Capture the cell that displays the provided text and extract its (X, Y) central coordinate. 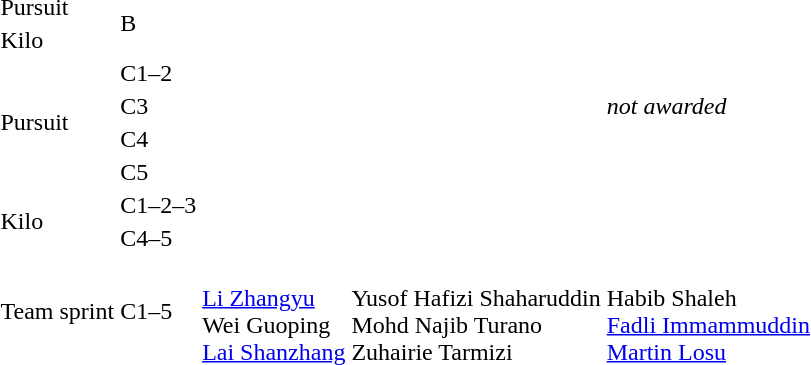
C1–2 (158, 73)
C5 (158, 172)
C3 (158, 106)
C1–2–3 (158, 205)
C4–5 (158, 238)
not awarded (708, 106)
C4 (158, 139)
